Return the [x, y] coordinate for the center point of the cell that contains the specified text.  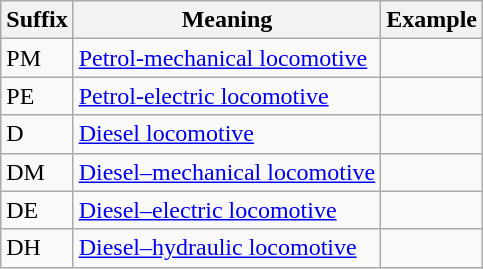
Example [432, 20]
Diesel–hydraulic locomotive [227, 248]
Diesel–electric locomotive [227, 210]
DH [37, 248]
Meaning [227, 20]
Diesel locomotive [227, 134]
Petrol-mechanical locomotive [227, 58]
DE [37, 210]
DM [37, 172]
Petrol-electric locomotive [227, 96]
PE [37, 96]
Diesel–mechanical locomotive [227, 172]
PM [37, 58]
Suffix [37, 20]
D [37, 134]
